Scan for the cell matching the given text and deliver its (X, Y) coordinate at center. 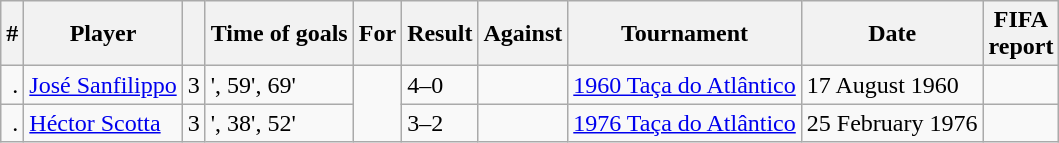
# (12, 34)
Tournament (685, 34)
25 February 1976 (892, 123)
1976 Taça do Atlântico (685, 123)
4–0 (440, 85)
José Sanfilippo (103, 85)
Player (103, 34)
Result (440, 34)
Against (523, 34)
17 August 1960 (892, 85)
Time of goals (279, 34)
', 59', 69' (279, 85)
', 38', 52' (279, 123)
Date (892, 34)
3–2 (440, 123)
1960 Taça do Atlântico (685, 85)
FIFAreport (1021, 34)
Héctor Scotta (103, 123)
For (377, 34)
